Detect which cell encompasses the target text, then output its [x, y] center coordinate. 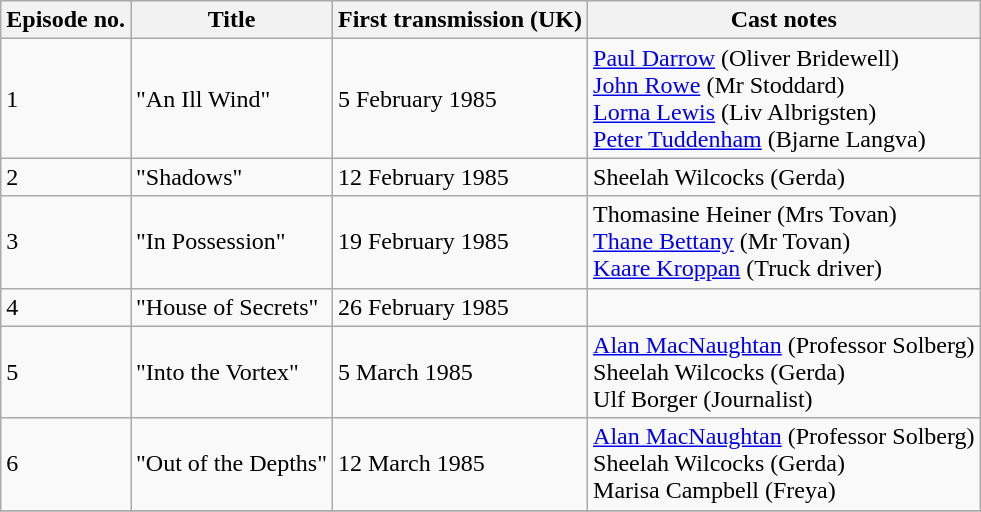
12 March 1985 [460, 464]
2 [66, 177]
First transmission (UK) [460, 20]
Title [232, 20]
Thomasine Heiner (Mrs Tovan) Thane Bettany (Mr Tovan) Kaare Kroppan (Truck driver) [784, 242]
Alan MacNaughtan (Professor Solberg) Sheelah Wilcocks (Gerda) Ulf Borger (Journalist) [784, 372]
12 February 1985 [460, 177]
"Out of the Depths" [232, 464]
Cast notes [784, 20]
Sheelah Wilcocks (Gerda) [784, 177]
19 February 1985 [460, 242]
"Into the Vortex" [232, 372]
5 February 1985 [460, 98]
4 [66, 307]
1 [66, 98]
"Shadows" [232, 177]
5 [66, 372]
"In Possession" [232, 242]
5 March 1985 [460, 372]
Paul Darrow (Oliver Bridewell) John Rowe (Mr Stoddard) Lorna Lewis (Liv Albrigsten) Peter Tuddenham (Bjarne Langva) [784, 98]
3 [66, 242]
"House of Secrets" [232, 307]
Alan MacNaughtan (Professor Solberg) Sheelah Wilcocks (Gerda) Marisa Campbell (Freya) [784, 464]
6 [66, 464]
Episode no. [66, 20]
"An Ill Wind" [232, 98]
26 February 1985 [460, 307]
